From the cell containing the given text, extract its center point as [X, Y] coordinate. 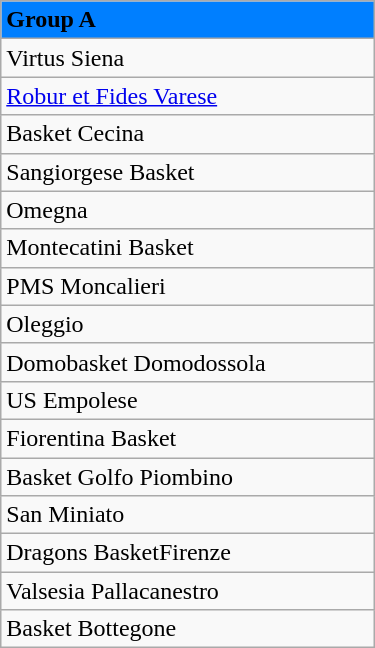
US Empolese [188, 400]
Domobasket Domodossola [188, 362]
Oleggio [188, 324]
Group A [188, 20]
Virtus Siena [188, 58]
Basket Cecina [188, 134]
Omegna [188, 210]
Basket Bottegone [188, 629]
Basket Golfo Piombino [188, 477]
Sangiorgese Basket [188, 172]
Fiorentina Basket [188, 438]
PMS Moncalieri [188, 286]
Montecatini Basket [188, 248]
San Miniato [188, 515]
Valsesia Pallacanestro [188, 591]
Dragons BasketFirenze [188, 553]
Robur et Fides Varese [188, 96]
